Return (X, Y) of the center of cell containing provided text 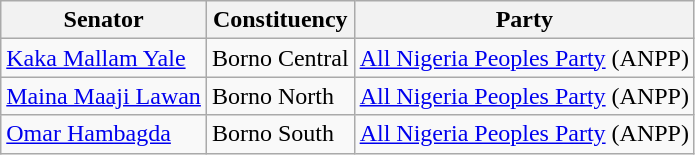
Senator (104, 20)
Maina Maaji Lawan (104, 96)
Borno Central (280, 58)
Constituency (280, 20)
Borno South (280, 134)
Borno North (280, 96)
Omar Hambagda (104, 134)
Party (524, 20)
Kaka Mallam Yale (104, 58)
